Provide the (X, Y) coordinate of the cell's center where the given text is located.  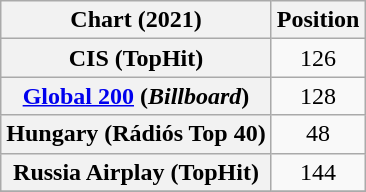
48 (318, 134)
128 (318, 96)
Position (318, 20)
CIS (TopHit) (136, 58)
Chart (2021) (136, 20)
144 (318, 172)
Global 200 (Billboard) (136, 96)
Russia Airplay (TopHit) (136, 172)
126 (318, 58)
Hungary (Rádiós Top 40) (136, 134)
